Return [X, Y] of the center of cell containing provided text 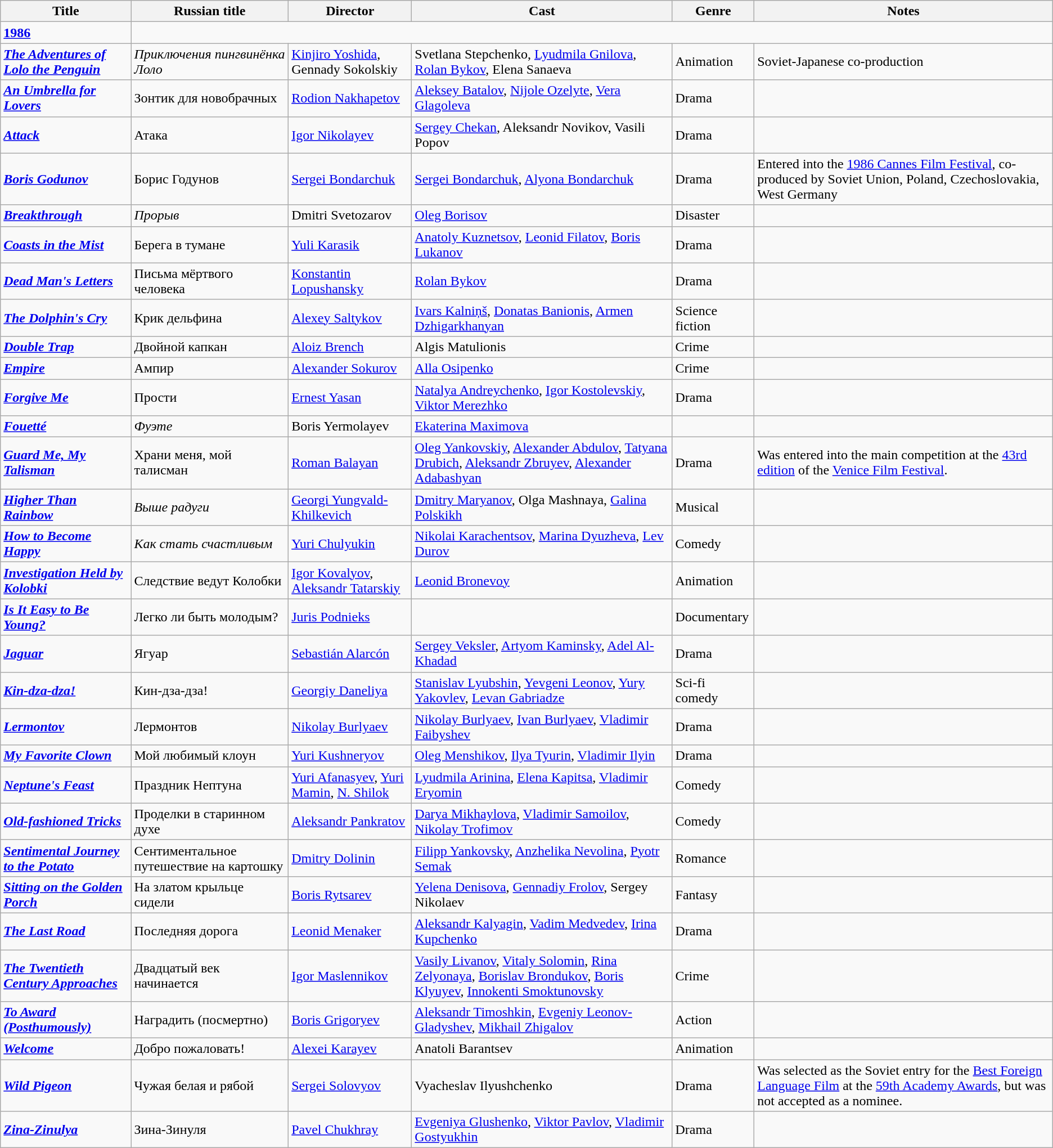
Guard Me, My Talisman [66, 463]
Kinjiro Yoshida, Gennady Sokolskiy [350, 62]
Double Trap [66, 347]
Sergey Veksler, Artyom Kaminsky, Adel Al-Khadad [542, 654]
Svetlana Stepchenko, Lyudmila Gnilova, Rolan Bykov, Elena Sanaeva [542, 62]
Oleg Yankovskiy, Alexander Abdulov, Tatyana Drubich, Aleksandr Zbruyev, Alexander Adabashyan [542, 463]
Двадцатый век начинается [210, 976]
Ernest Yasan [350, 397]
How to Become Happy [66, 544]
Anatoli Barantsev [542, 1049]
Sitting on the Golden Porch [66, 895]
Algis Matulionis [542, 347]
Boris Grigoryev [350, 1020]
Lermontov [66, 727]
Darya Mikhaylova, Vladimir Samoilov, Nikolay Trofimov [542, 822]
Roman Balayan [350, 463]
Welcome [66, 1049]
Title [66, 11]
Cast [542, 11]
Boris Godunov [66, 179]
Empire [66, 368]
Yuri Chulyukin [350, 544]
Oleg Menshikov, Ilya Tyurin, Vladimir Ilyin [542, 756]
Мой любимый клоун [210, 756]
Investigation Held by Kolobki [66, 581]
Documentary [713, 617]
Письма мёртвого человека [210, 281]
Science fiction [713, 317]
Sentimental Journey to the Potato [66, 858]
Как стать счастливым [210, 544]
Forgive Me [66, 397]
1986 [66, 33]
Romance [713, 858]
Georgi Yungvald-Khilkevich [350, 508]
Sergey Chekan, Aleksandr Novikov, Vasili Popov [542, 135]
Rolan Bykov [542, 281]
Igor Maslennikov [350, 976]
Attack [66, 135]
Zina-Zinulya [66, 1130]
Boris Rytsarev [350, 895]
Evgeniya Glushenko, Viktor Pavlov, Vladimir Gostyukhin [542, 1130]
Igor Nikolayev [350, 135]
Лермонтов [210, 727]
Крик дельфина [210, 317]
Следствие ведут Колобки [210, 581]
My Favorite Clown [66, 756]
Чужая белая и рябой [210, 1086]
Leonid Menaker [350, 931]
Georgiy Daneliya [350, 690]
Anatoly Kuznetsov, Leonid Filatov, Boris Lukanov [542, 244]
Natalya Andreychenko, Igor Kostolevskiy, Viktor Merezhko [542, 397]
Vasily Livanov, Vitaly Solomin, Rina Zelyonaya, Borislav Brondukov, Boris Klyuyev, Innokenti Smoktunovsky [542, 976]
Dmitry Dolinin [350, 858]
Двойной капкан [210, 347]
Action [713, 1020]
Последняя дорога [210, 931]
Dmitri Svetozarov [350, 216]
Rodion Nakhapetov [350, 98]
Alexander Sokurov [350, 368]
Russian title [210, 11]
The Adventures of Lolo the Penguin [66, 62]
Yelena Denisova, Gennadiy Frolov, Sergey Nikolaev [542, 895]
Was entered into the main competition at the 43rd edition of the Venice Film Festival. [903, 463]
Breakthrough [66, 216]
The Last Road [66, 931]
Борис Годунов [210, 179]
The Twentieth Century Approaches [66, 976]
Nikolay Burlyaev, Ivan Burlyaev, Vladimir Faibyshev [542, 727]
Nikolay Burlyaev [350, 727]
Aloiz Brench [350, 347]
Sergei Solovyov [350, 1086]
Атака [210, 135]
Праздник Нептуна [210, 784]
Higher Than Rainbow [66, 508]
Ekaterina Maximova [542, 427]
Берега в тумане [210, 244]
Alla Osipenko [542, 368]
Aleksandr Timoshkin, Evgeniy Leonov-Gladyshev, Mikhail Zhigalov [542, 1020]
Disaster [713, 216]
Yuli Karasik [350, 244]
Coasts in the Mist [66, 244]
Jaguar [66, 654]
Сентиментальное путешествие на картошку [210, 858]
Is It Easy to Be Young? [66, 617]
Yuri Afanasyev, Yuri Mamin, N. Shilok [350, 784]
Fouetté [66, 427]
Genre [713, 11]
Добро пожаловать! [210, 1049]
Dmitry Maryanov, Olga Mashnaya, Galina Polskikh [542, 508]
Приключения пингвинёнка Лоло [210, 62]
Aleksandr Kalyagin, Vadim Medvedev, Irina Kupchenko [542, 931]
Sebastián Alarcón [350, 654]
Nikolai Karachentsov, Marina Dyuzheva, Lev Durov [542, 544]
An Umbrella for Lovers [66, 98]
Sergei Bondarchuk [350, 179]
Leonid Bronevoy [542, 581]
Sergei Bondarchuk, Alyona Bondarchuk [542, 179]
Lyudmila Arinina, Elena Kapitsa, Vladimir Eryomin [542, 784]
Прости [210, 397]
Легко ли быть молодым? [210, 617]
Кин-дза-дза! [210, 690]
Aleksandr Pankratov [350, 822]
Храни меня, мой талисман [210, 463]
Зонтик для новобрачных [210, 98]
Pavel Chukhray [350, 1130]
Wild Pigeon [66, 1086]
Musical [713, 508]
To Award (Posthumously) [66, 1020]
Прорыв [210, 216]
Alexey Saltykov [350, 317]
Зина-Зинуля [210, 1130]
Alexei Karayev [350, 1049]
Aleksey Batalov, Nijole Ozelyte, Vera Glagoleva [542, 98]
Entered into the 1986 Cannes Film Festival, co-produced by Soviet Union, Poland, Czechoslovakia, West Germany [903, 179]
Konstantin Lopushansky [350, 281]
Ягуар [210, 654]
Ампир [210, 368]
Vyacheslav Ilyushchenko [542, 1086]
Notes [903, 11]
Yuri Kushneryov [350, 756]
Oleg Borisov [542, 216]
Stanislav Lyubshin, Yevgeni Leonov, Yury Yakovlev, Levan Gabriadze [542, 690]
Director [350, 11]
Neptune's Feast [66, 784]
The Dolphin's Cry [66, 317]
Выше радуги [210, 508]
Фуэте [210, 427]
Was selected as the Soviet entry for the Best Foreign Language Film at the 59th Academy Awards, but was not accepted as a nominee. [903, 1086]
На златом крыльце сидели [210, 895]
Sci-fi comedy [713, 690]
Boris Yermolayev [350, 427]
Dead Man's Letters [66, 281]
Fantasy [713, 895]
Old-fashioned Tricks [66, 822]
Juris Podnieks [350, 617]
Soviet-Japanese co-production [903, 62]
Kin-dza-dza! [66, 690]
Наградить (посмертно) [210, 1020]
Ivars Kalniņš, Donatas Banionis, Armen Dzhigarkhanyan [542, 317]
Igor Kovalyov, Aleksandr Tatarskiy [350, 581]
Проделки в старинном духе [210, 822]
Filipp Yankovsky, Anzhelika Nevolina, Pyotr Semak [542, 858]
